Pinpoint the cell where the given text exists, returning its [x, y] midpoint coordinate. 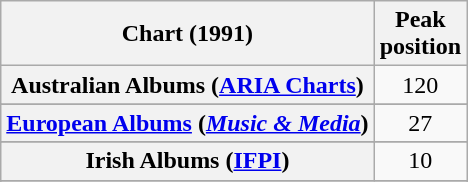
10 [420, 161]
Peakposition [420, 34]
European Albums (Music & Media) [188, 123]
120 [420, 85]
Australian Albums (ARIA Charts) [188, 85]
27 [420, 123]
Irish Albums (IFPI) [188, 161]
Chart (1991) [188, 34]
